Detect which cell encompasses the target text, then output its [x, y] center coordinate. 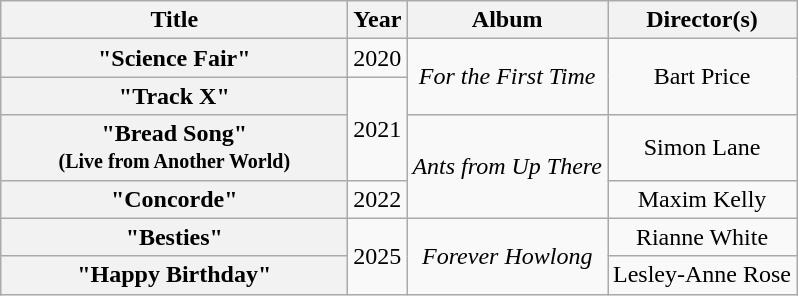
"Happy Birthday" [174, 275]
2025 [378, 256]
Forever Howlong [508, 256]
Title [174, 20]
"Concorde" [174, 199]
Year [378, 20]
Album [508, 20]
Rianne White [702, 237]
2021 [378, 128]
Simon Lane [702, 148]
Bart Price [702, 77]
Lesley-Anne Rose [702, 275]
Ants from Up There [508, 166]
"Bread Song"(Live from Another World) [174, 148]
"Track X" [174, 96]
Director(s) [702, 20]
2020 [378, 58]
"Besties" [174, 237]
For the First Time [508, 77]
2022 [378, 199]
"Science Fair" [174, 58]
Maxim Kelly [702, 199]
